Determine the [X, Y] coordinate at the center of the cell enclosing the given text.  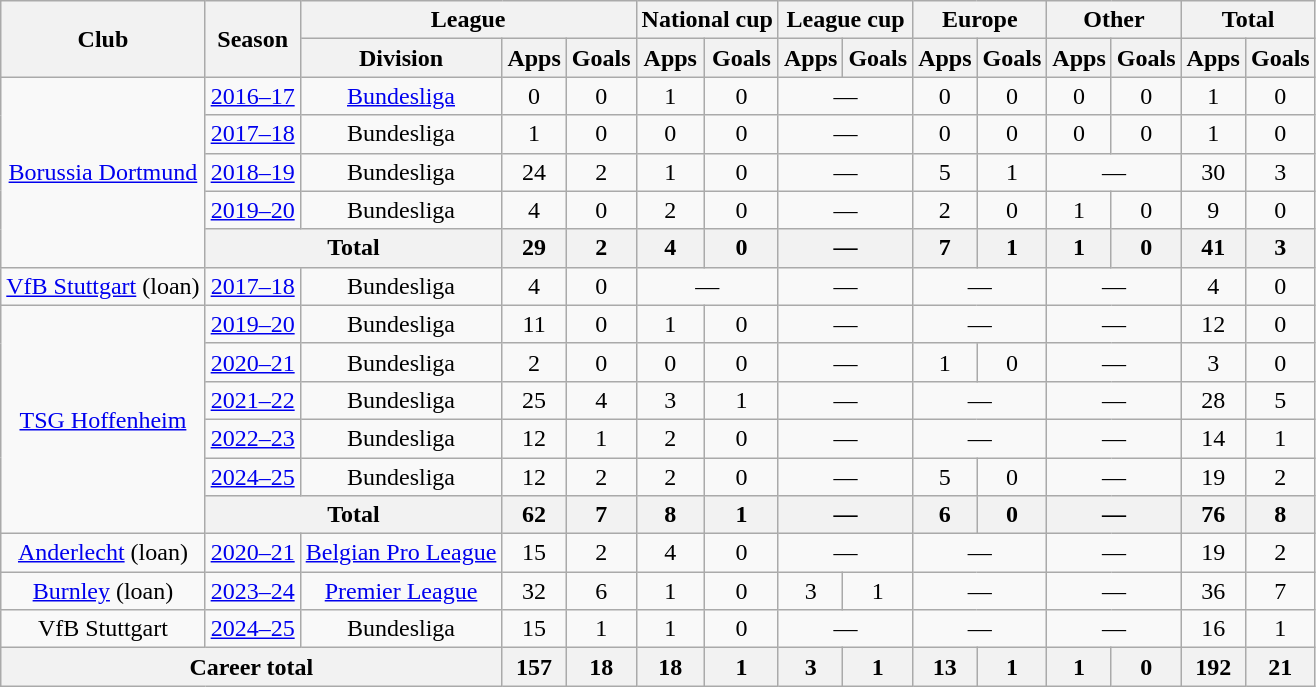
36 [1213, 591]
9 [1213, 210]
14 [1213, 438]
62 [534, 515]
Burnley (loan) [103, 591]
21 [1280, 667]
Borussia Dortmund [103, 172]
16 [1213, 629]
Career total [252, 667]
League cup [845, 20]
28 [1213, 400]
Club [103, 39]
30 [1213, 172]
Anderlecht (loan) [103, 553]
29 [534, 248]
Europe [980, 20]
157 [534, 667]
2022–23 [252, 438]
2021–22 [252, 400]
2023–24 [252, 591]
Season [252, 39]
Belgian Pro League [401, 553]
11 [534, 324]
2016–17 [252, 96]
24 [534, 172]
League [468, 20]
VfB Stuttgart [103, 629]
TSG Hoffenheim [103, 419]
32 [534, 591]
Premier League [401, 591]
76 [1213, 515]
2018–19 [252, 172]
25 [534, 400]
Other [1114, 20]
192 [1213, 667]
National cup [707, 20]
VfB Stuttgart (loan) [103, 286]
41 [1213, 248]
13 [945, 667]
Division [401, 58]
